For the text-containing cell, return its midpoint in (x, y) coordinate format. 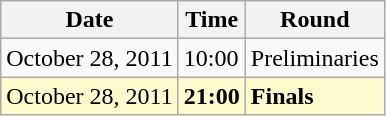
10:00 (212, 58)
Preliminaries (314, 58)
Finals (314, 96)
Time (212, 20)
21:00 (212, 96)
Round (314, 20)
Date (90, 20)
